Locate the cell with the specified text and output its (X, Y) center coordinate. 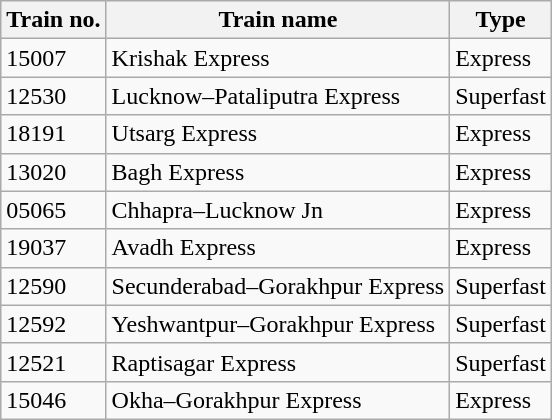
Train name (278, 20)
Utsarg Express (278, 134)
Krishak Express (278, 58)
13020 (54, 172)
12521 (54, 362)
Train no. (54, 20)
15007 (54, 58)
Okha–Gorakhpur Express (278, 400)
Chhapra–Lucknow Jn (278, 210)
18191 (54, 134)
12590 (54, 286)
Yeshwantpur–Gorakhpur Express (278, 324)
Lucknow–Pataliputra Express (278, 96)
Avadh Express (278, 248)
Raptisagar Express (278, 362)
19037 (54, 248)
12530 (54, 96)
12592 (54, 324)
15046 (54, 400)
Type (501, 20)
Bagh Express (278, 172)
Secunderabad–Gorakhpur Express (278, 286)
05065 (54, 210)
